Detect which cell encompasses the target text, then output its [X, Y] center coordinate. 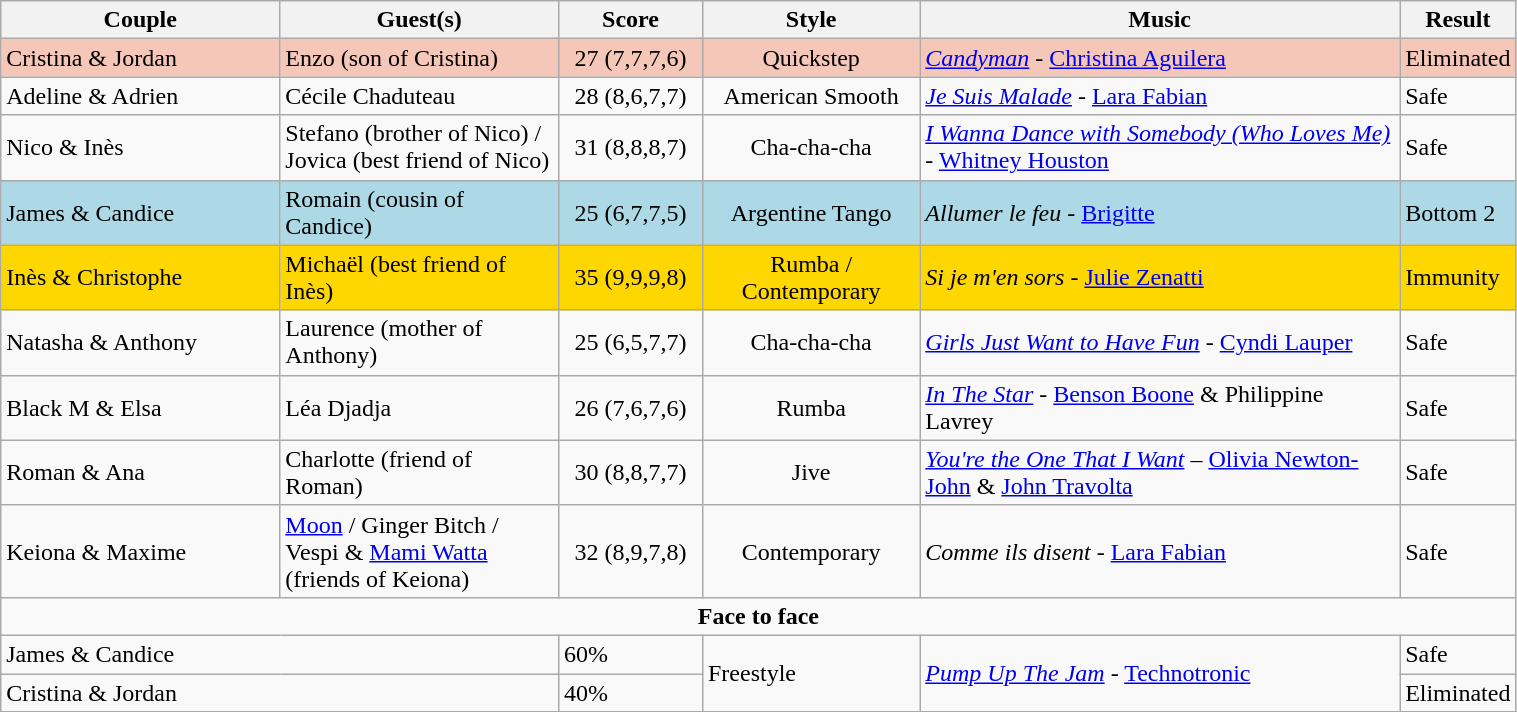
30 (8,8,7,7) [630, 472]
Léa Djadja [420, 408]
Rumba [810, 408]
Pump Up The Jam - Technotronic [1160, 673]
Immunity [1458, 278]
Natasha & Anthony [140, 342]
Argentine Tango [810, 212]
American Smooth [810, 96]
Score [630, 20]
32 (8,9,7,8) [630, 551]
31 (8,8,8,7) [630, 148]
Jive [810, 472]
Bottom 2 [1458, 212]
Girls Just Want to Have Fun - Cyndi Lauper [1160, 342]
27 (7,7,7,6) [630, 58]
26 (7,6,7,6) [630, 408]
25 (6,7,7,5) [630, 212]
Cécile Chaduteau [420, 96]
25 (6,5,7,7) [630, 342]
40% [630, 693]
Result [1458, 20]
Romain (cousin of Candice) [420, 212]
I Wanna Dance with Somebody (Who Loves Me) - Whitney Houston [1160, 148]
Rumba / Contemporary [810, 278]
Comme ils disent - Lara Fabian [1160, 551]
Michaël (best friend of Inès) [420, 278]
Charlotte (friend of Roman) [420, 472]
Inès & Christophe [140, 278]
Quickstep [810, 58]
Adeline & Adrien [140, 96]
Keiona & Maxime [140, 551]
Nico & Inès [140, 148]
Je Suis Malade - Lara Fabian [1160, 96]
Black M & Elsa [140, 408]
Style [810, 20]
Allumer le feu - Brigitte [1160, 212]
You're the One That I Want – Olivia Newton-John & John Travolta [1160, 472]
Stefano (brother of Nico) / Jovica (best friend of Nico) [420, 148]
35 (9,9,9,8) [630, 278]
Guest(s) [420, 20]
Candyman - Christina Aguilera [1160, 58]
Si je m'en sors - Julie Zenatti [1160, 278]
In The Star - Benson Boone & Philippine Lavrey [1160, 408]
Contemporary [810, 551]
Face to face [758, 616]
Music [1160, 20]
Laurence (mother of Anthony) [420, 342]
Enzo (son of Cristina) [420, 58]
60% [630, 654]
28 (8,6,7,7) [630, 96]
Freestyle [810, 673]
Couple [140, 20]
Roman & Ana [140, 472]
Moon / Ginger Bitch / Vespi & Mami Watta (friends of Keiona) [420, 551]
